Locate the cell with the specified text and output its [X, Y] center coordinate. 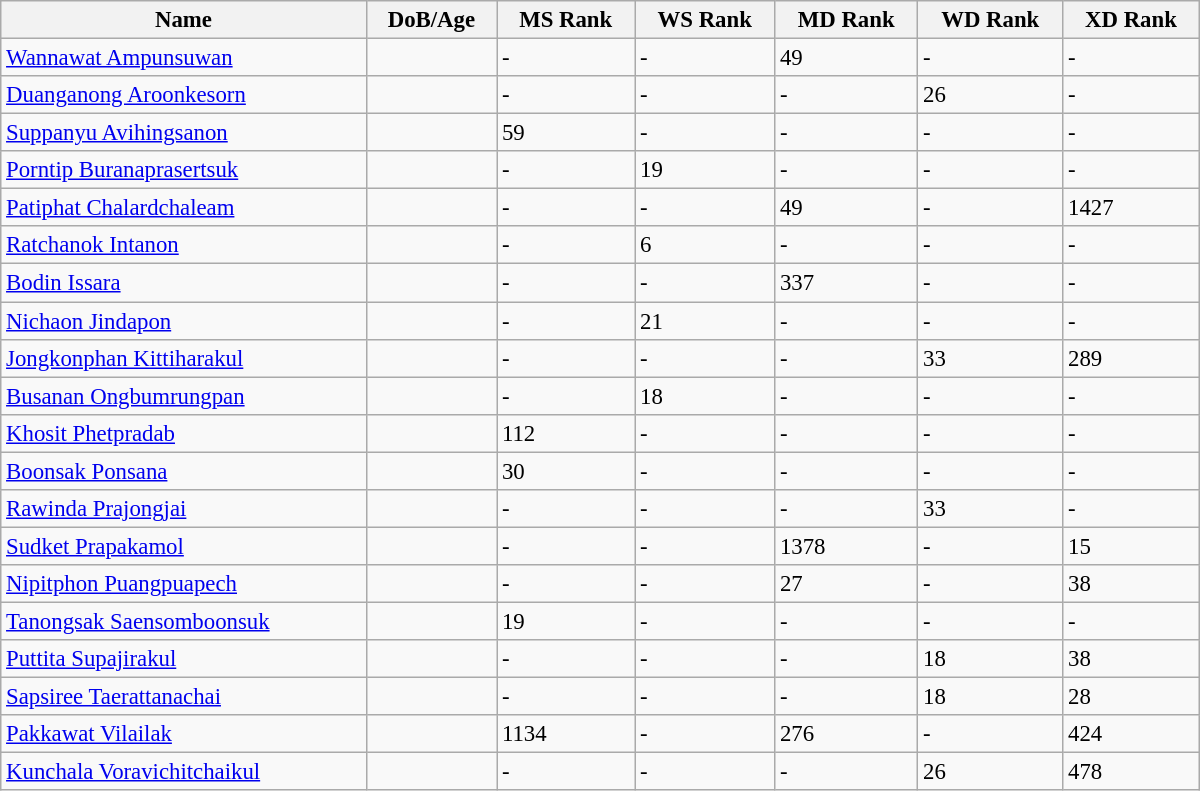
59 [566, 133]
Khosit Phetpradab [184, 433]
Boonsak Ponsana [184, 471]
Bodin Issara [184, 283]
Jongkonphan Kittiharakul [184, 358]
Name [184, 20]
Pakkawat Vilailak [184, 734]
DoB/Age [431, 20]
1427 [1132, 208]
MS Rank [566, 20]
XD Rank [1132, 20]
478 [1132, 772]
289 [1132, 358]
Wannawat Ampunsuwan [184, 58]
WS Rank [705, 20]
30 [566, 471]
Kunchala Voravichitchaikul [184, 772]
112 [566, 433]
28 [1132, 697]
276 [846, 734]
Puttita Supajirakul [184, 659]
Sapsiree Taerattanachai [184, 697]
337 [846, 283]
Rawinda Prajongjai [184, 509]
Busanan Ongbumrungpan [184, 396]
Duanganong Aroonkesorn [184, 95]
Porntip Buranaprasertsuk [184, 170]
Nichaon Jindapon [184, 321]
27 [846, 584]
Patiphat Chalardchaleam [184, 208]
Nipitphon Puangpuapech [184, 584]
Sudket Prapakamol [184, 546]
1134 [566, 734]
WD Rank [990, 20]
Tanongsak Saensomboonsuk [184, 621]
Ratchanok Intanon [184, 245]
424 [1132, 734]
MD Rank [846, 20]
Suppanyu Avihingsanon [184, 133]
21 [705, 321]
15 [1132, 546]
6 [705, 245]
1378 [846, 546]
